Return (X, Y) of the center of cell containing provided text 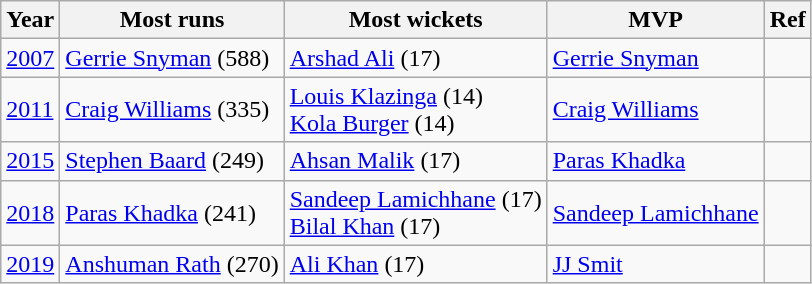
2018 (30, 212)
Arshad Ali (17) (416, 58)
2015 (30, 161)
Craig Williams (335) (172, 110)
Ali Khan (17) (416, 264)
2007 (30, 58)
Paras Khadka (656, 161)
Ahsan Malik (17) (416, 161)
Sandeep Lamichhane (656, 212)
Most runs (172, 20)
Ref (788, 20)
Year (30, 20)
Anshuman Rath (270) (172, 264)
Paras Khadka (241) (172, 212)
Most wickets (416, 20)
MVP (656, 20)
Craig Williams (656, 110)
Sandeep Lamichhane (17) Bilal Khan (17) (416, 212)
Gerrie Snyman (588) (172, 58)
Louis Klazinga (14) Kola Burger (14) (416, 110)
Gerrie Snyman (656, 58)
2019 (30, 264)
Stephen Baard (249) (172, 161)
JJ Smit (656, 264)
2011 (30, 110)
